Capture the cell that displays the provided text and extract its (X, Y) central coordinate. 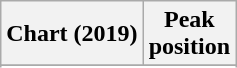
Chart (2019) (72, 34)
Peakposition (189, 34)
